Determine the [X, Y] coordinate at the center of the cell enclosing the given text.  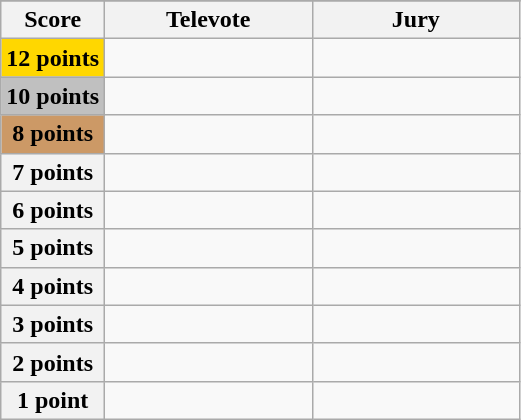
6 points [53, 210]
3 points [53, 324]
7 points [53, 172]
Televote [209, 20]
1 point [53, 400]
Score [53, 20]
12 points [53, 58]
8 points [53, 134]
4 points [53, 286]
2 points [53, 362]
5 points [53, 248]
10 points [53, 96]
Jury [416, 20]
